Pinpoint the cell where the given text exists, returning its [X, Y] midpoint coordinate. 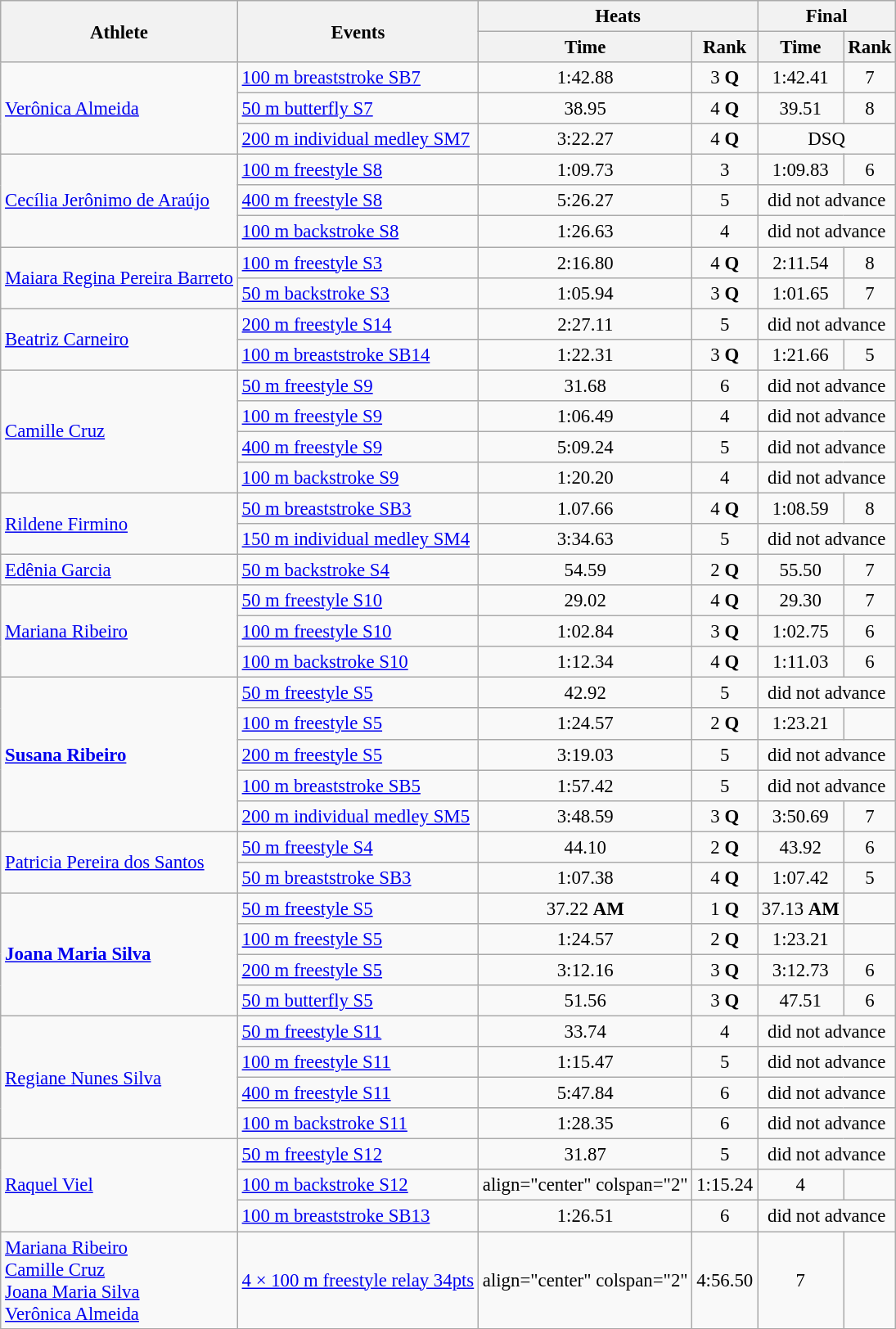
Edênia Garcia [119, 570]
1:22.31 [586, 354]
Mariana RibeiroCamille CruzJoana Maria SilvaVerônica Almeida [119, 1280]
400 m freestyle S11 [358, 1093]
43.92 [801, 847]
1:07.42 [801, 878]
100 m breaststroke SB13 [358, 1216]
39.51 [801, 109]
100 m freestyle S10 [358, 632]
1:07.38 [586, 878]
1:06.49 [586, 417]
200 m individual medley SM7 [358, 139]
DSQ [826, 139]
1:01.65 [801, 293]
100 m breaststroke SB14 [358, 354]
3:48.59 [586, 816]
3:22.27 [586, 139]
1.07.66 [586, 508]
100 m breaststroke SB7 [358, 78]
100 m backstroke S11 [358, 1124]
1:42.88 [586, 78]
1:26.51 [586, 1216]
1:09.73 [586, 170]
1:11.03 [801, 662]
5:26.27 [586, 200]
50 m freestyle S9 [358, 385]
Maiara Regina Pereira Barreto [119, 278]
47.51 [801, 1001]
100 m freestyle S3 [358, 263]
3 [725, 170]
1:02.75 [801, 632]
33.74 [586, 1032]
Joana Maria Silva [119, 954]
29.02 [586, 601]
44.10 [586, 847]
100 m freestyle S9 [358, 417]
Patricia Pereira dos Santos [119, 863]
Raquel Viel [119, 1185]
100 m breaststroke SB5 [358, 786]
Events [358, 31]
Camille Cruz [119, 431]
Verônica Almeida [119, 108]
Heats [619, 16]
Final [826, 16]
31.68 [586, 385]
1:12.34 [586, 662]
54.59 [586, 570]
1:20.20 [586, 478]
1:28.35 [586, 1124]
Cecília Jerônimo de Araújo [119, 201]
150 m individual medley SM4 [358, 539]
1:42.41 [801, 78]
4 × 100 m freestyle relay 34pts [358, 1280]
100 m backstroke S12 [358, 1186]
2:16.80 [586, 263]
50 m backstroke S3 [358, 293]
100 m freestyle S11 [358, 1062]
50 m freestyle S10 [358, 601]
38.95 [586, 109]
Susana Ribeiro [119, 755]
Athlete [119, 31]
1:05.94 [586, 293]
2:11.54 [801, 263]
1:02.84 [586, 632]
Rildene Firmino [119, 524]
400 m freestyle S8 [358, 200]
50 m butterfly S7 [358, 109]
4:56.50 [725, 1280]
1 Q [725, 908]
29.30 [801, 601]
3:12.73 [801, 970]
55.50 [801, 570]
1:15.24 [725, 1186]
1:15.47 [586, 1062]
3:12.16 [586, 970]
1:08.59 [801, 508]
50 m butterfly S5 [358, 1001]
1:57.42 [586, 786]
3:19.03 [586, 755]
42.92 [586, 693]
50 m freestyle S4 [358, 847]
400 m freestyle S9 [358, 447]
5:09.24 [586, 447]
1:21.66 [801, 354]
50 m backstroke S4 [358, 570]
200 m freestyle S14 [358, 324]
Beatriz Carneiro [119, 339]
37.22 AM [586, 908]
100 m backstroke S10 [358, 662]
3:50.69 [801, 816]
1:09.83 [801, 170]
100 m backstroke S8 [358, 232]
51.56 [586, 1001]
100 m backstroke S9 [358, 478]
50 m freestyle S11 [358, 1032]
100 m freestyle S8 [358, 170]
3:34.63 [586, 539]
50 m freestyle S12 [358, 1155]
37.13 AM [801, 908]
31.87 [586, 1155]
Regiane Nunes Silva [119, 1078]
2:27.11 [586, 324]
1:26.63 [586, 232]
5:47.84 [586, 1093]
Mariana Ribeiro [119, 632]
200 m individual medley SM5 [358, 816]
